Identify which cell holds the provided text, then report its [x, y] central coordinate. 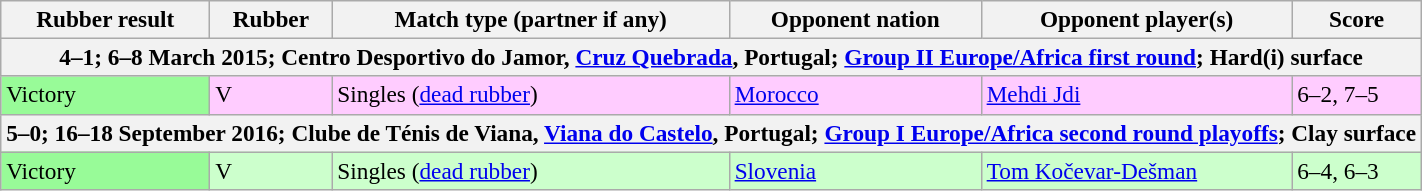
Morocco [855, 95]
Mehdi Jdi [1136, 95]
Opponent player(s) [1136, 19]
5–0; 16–18 September 2016; Clube de Ténis de Viana, Viana do Castelo, Portugal; Group I Europe/Africa second round playoffs; Clay surface [712, 133]
6–4, 6–3 [1357, 170]
Slovenia [855, 170]
6–2, 7–5 [1357, 95]
4–1; 6–8 March 2015; Centro Desportivo do Jamor, Cruz Quebrada, Portugal; Group II Europe/Africa first round; Hard(i) surface [712, 57]
Score [1357, 19]
Tom Kočevar-Dešman [1136, 170]
Match type (partner if any) [530, 19]
Rubber [271, 19]
Opponent nation [855, 19]
Rubber result [106, 19]
